For the text-containing cell, return its midpoint in (x, y) coordinate format. 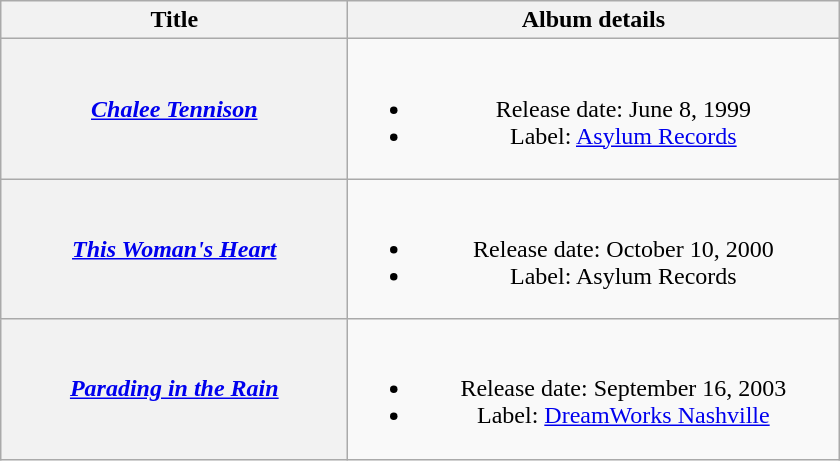
Chalee Tennison (174, 109)
Parading in the Rain (174, 389)
Album details (594, 20)
Release date: October 10, 2000Label: Asylum Records (594, 249)
Release date: September 16, 2003Label: DreamWorks Nashville (594, 389)
Release date: June 8, 1999Label: Asylum Records (594, 109)
This Woman's Heart (174, 249)
Title (174, 20)
